Detect which cell encompasses the target text, then output its [X, Y] center coordinate. 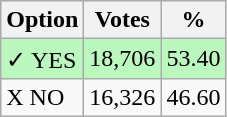
18,706 [122, 59]
X NO [42, 97]
16,326 [122, 97]
46.60 [194, 97]
% [194, 20]
✓ YES [42, 59]
53.40 [194, 59]
Votes [122, 20]
Option [42, 20]
